Scan for the cell matching the given text and deliver its (x, y) coordinate at center. 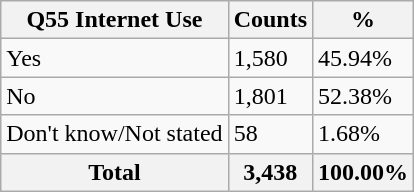
3,438 (270, 172)
58 (270, 134)
1,580 (270, 58)
Q55 Internet Use (114, 20)
Yes (114, 58)
% (364, 20)
Counts (270, 20)
No (114, 96)
45.94% (364, 58)
1,801 (270, 96)
100.00% (364, 172)
52.38% (364, 96)
Total (114, 172)
1.68% (364, 134)
Don't know/Not stated (114, 134)
